Determine the (x, y) coordinate at the center of the cell enclosing the given text.  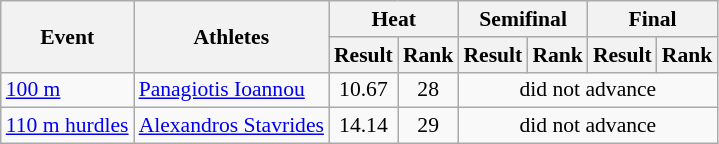
100 m (68, 90)
Athletes (232, 36)
10.67 (364, 90)
Alexandros Stavrides (232, 126)
Event (68, 36)
28 (428, 90)
Final (652, 19)
29 (428, 126)
Panagiotis Ioannou (232, 90)
Heat (394, 19)
14.14 (364, 126)
Semifinal (522, 19)
110 m hurdles (68, 126)
